Locate the cell with the specified text and output its [x, y] center coordinate. 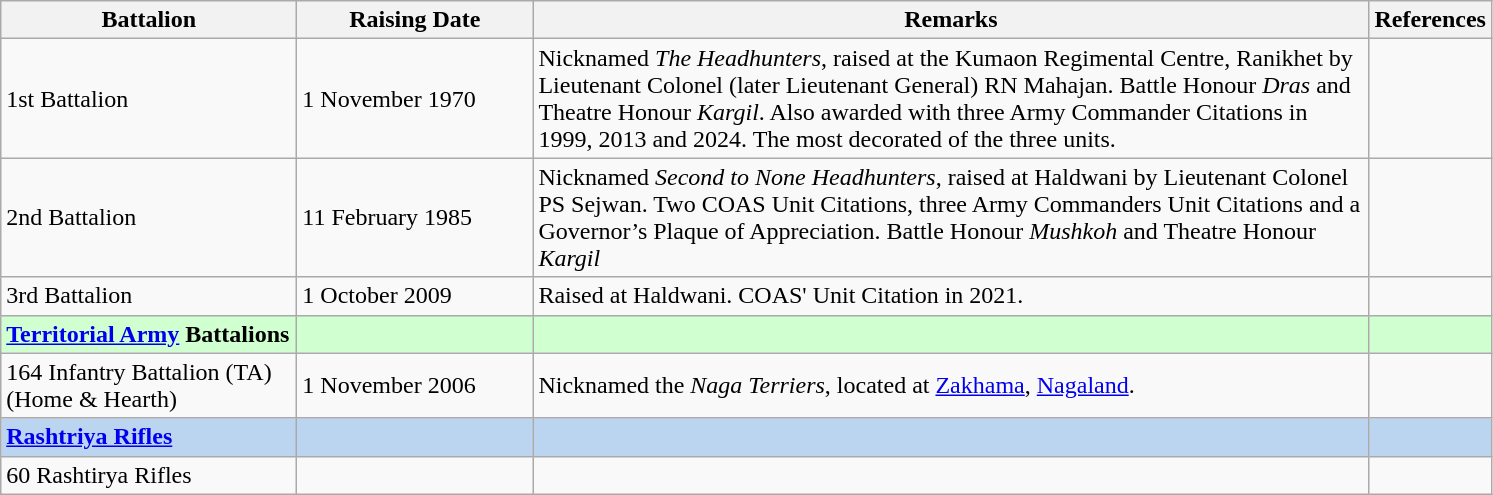
1 November 2006 [415, 386]
1 November 1970 [415, 98]
Remarks [951, 20]
Battalion [149, 20]
60 Rashtirya Rifles [149, 475]
Raising Date [415, 20]
11 February 1985 [415, 218]
Territorial Army Battalions [149, 334]
1 October 2009 [415, 296]
References [1430, 20]
3rd Battalion [149, 296]
2nd Battalion [149, 218]
164 Infantry Battalion (TA) (Home & Hearth) [149, 386]
Rashtriya Rifles [149, 437]
Raised at Haldwani. COAS' Unit Citation in 2021. [951, 296]
1st Battalion [149, 98]
Nicknamed the Naga Terriers, located at Zakhama, Nagaland. [951, 386]
